Return [x, y] of the center of cell containing provided text 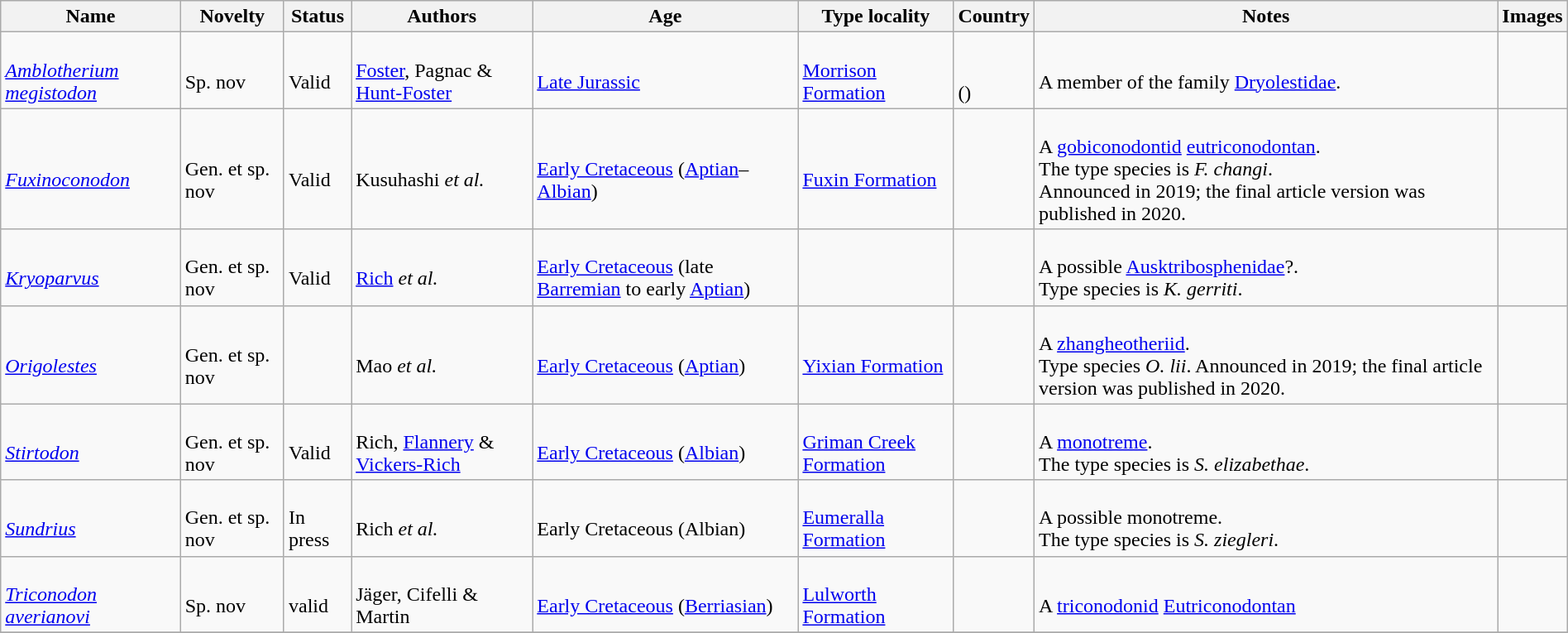
Late Jurassic [665, 70]
A monotreme. The type species is S. elizabethae. [1266, 442]
In press [318, 518]
Early Cretaceous (Aptian) [665, 354]
Images [1532, 17]
() [994, 70]
Early Cretaceous (Aptian–Albian) [665, 169]
Mao et al. [442, 354]
Fuxinoconodon [91, 169]
A zhangheotheriid.Type species O. lii. Announced in 2019; the final article version was published in 2020. [1266, 354]
Country [994, 17]
Amblotherium megistodon [91, 70]
A possible Ausktribosphenidae?. Type species is K. gerriti. [1266, 267]
Yixian Formation [876, 354]
Lulworth Formation [876, 594]
A member of the family Dryolestidae. [1266, 70]
Age [665, 17]
A gobiconodontid eutriconodontan.The type species is F. changi.Announced in 2019; the final article version was published in 2020. [1266, 169]
Kryoparvus [91, 267]
Name [91, 17]
Griman Creek Formation [876, 442]
Kusuhashi et al. [442, 169]
A possible monotreme.The type species is S. ziegleri. [1266, 518]
Early Cretaceous (late Barremian to early Aptian) [665, 267]
Authors [442, 17]
Stirtodon [91, 442]
Triconodon averianovi [91, 594]
Early Cretaceous (Berriasian) [665, 594]
Origolestes [91, 354]
Eumeralla Formation [876, 518]
Novelty [232, 17]
Jäger, Cifelli & Martin [442, 594]
Fuxin Formation [876, 169]
valid [318, 594]
Status [318, 17]
Foster, Pagnac & Hunt-Foster [442, 70]
A triconodonid Eutriconodontan [1266, 594]
Notes [1266, 17]
Sundrius [91, 518]
Morrison Formation [876, 70]
Rich, Flannery & Vickers-Rich [442, 442]
Type locality [876, 17]
